Extract the (X, Y) coordinate from the center of the cell holding the provided text.  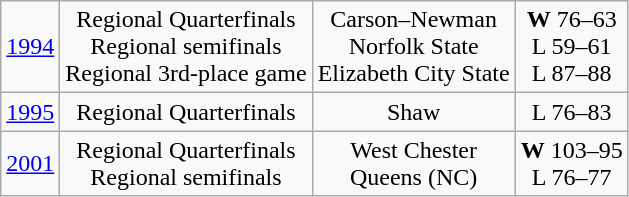
2001 (30, 164)
Shaw (414, 112)
1994 (30, 47)
Carson–NewmanNorfolk StateElizabeth City State (414, 47)
L 76–83 (572, 112)
West ChesterQueens (NC) (414, 164)
Regional Quarterfinals (186, 112)
Regional QuarterfinalsRegional semifinals (186, 164)
1995 (30, 112)
W 103–95L 76–77 (572, 164)
Regional QuarterfinalsRegional semifinalsRegional 3rd-place game (186, 47)
W 76–63L 59–61L 87–88 (572, 47)
